For the text-containing cell, return its midpoint in [X, Y] coordinate format. 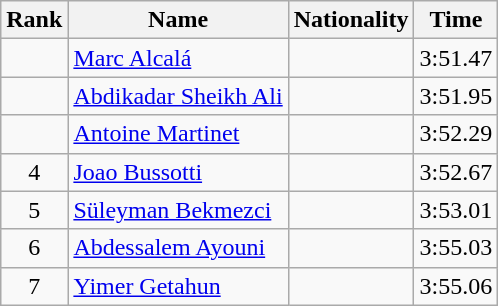
7 [34, 286]
Antoine Martinet [178, 134]
Marc Alcalá [178, 58]
Abdikadar Sheikh Ali [178, 96]
3:55.03 [456, 248]
Abdessalem Ayouni [178, 248]
Name [178, 20]
Time [456, 20]
Yimer Getahun [178, 286]
6 [34, 248]
3:55.06 [456, 286]
4 [34, 172]
3:51.47 [456, 58]
Rank [34, 20]
Joao Bussotti [178, 172]
3:52.67 [456, 172]
3:51.95 [456, 96]
5 [34, 210]
3:53.01 [456, 210]
Nationality [351, 20]
3:52.29 [456, 134]
Süleyman Bekmezci [178, 210]
